Capture the cell that displays the provided text and extract its [X, Y] central coordinate. 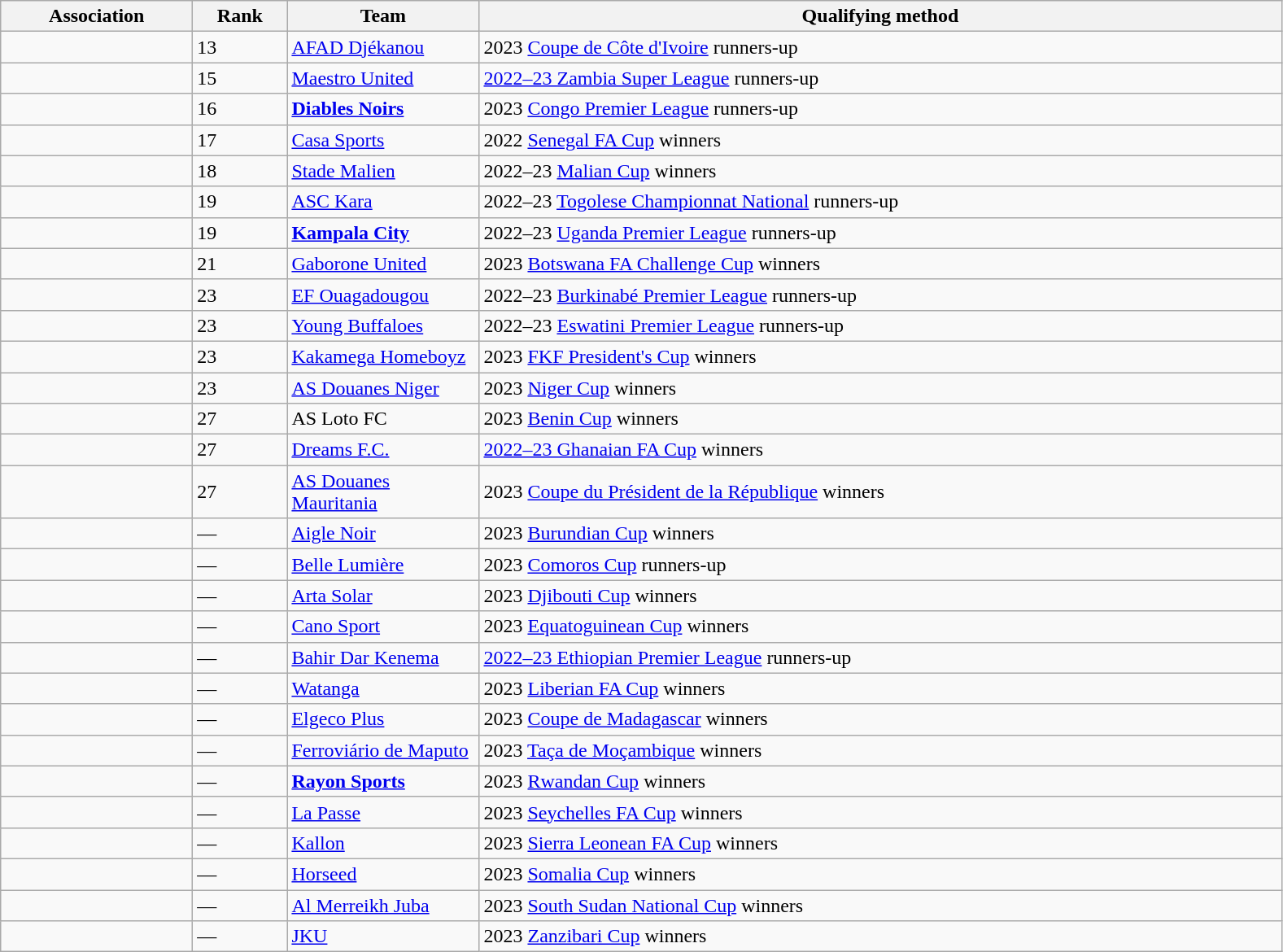
ASC Kara [383, 202]
AS Loto FC [383, 419]
2023 Somalia Cup winners [880, 874]
Bahir Dar Kenema [383, 657]
2023 Botswana FA Challenge Cup winners [880, 264]
2023 Burundian Cup winners [880, 534]
Kampala City [383, 233]
2022–23 Eswatini Premier League runners-up [880, 325]
Belle Lumière [383, 565]
Horseed [383, 874]
Al Merreikh Juba [383, 906]
La Passe [383, 812]
Watanga [383, 688]
Young Buffaloes [383, 325]
Team [383, 16]
Rayon Sports [383, 781]
Arta Solar [383, 596]
2023 Taça de Moçambique winners [880, 750]
2023 Equatoguinean Cup winners [880, 627]
2022–23 Ghanaian FA Cup winners [880, 450]
EF Ouagadougou [383, 295]
2023 Niger Cup winners [880, 388]
15 [240, 78]
21 [240, 264]
2023 Coupe du Président de la République winners [880, 491]
2023 Comoros Cup runners-up [880, 565]
Elgeco Plus [383, 719]
2023 Coupe de Côte d'Ivoire runners-up [880, 47]
Kallon [383, 843]
2023 Congo Premier League runners-up [880, 109]
2022–23 Togolese Championnat National runners-up [880, 202]
2022–23 Uganda Premier League runners-up [880, 233]
AFAD Djékanou [383, 47]
2022–23 Zambia Super League runners-up [880, 78]
JKU [383, 937]
Aigle Noir [383, 534]
16 [240, 109]
2022–23 Burkinabé Premier League runners-up [880, 295]
Association [97, 16]
Maestro United [383, 78]
Casa Sports [383, 140]
Cano Sport [383, 627]
Qualifying method [880, 16]
2023 Djibouti Cup winners [880, 596]
2022–23 Malian Cup winners [880, 171]
17 [240, 140]
2023 Coupe de Madagascar winners [880, 719]
2023 Zanzibari Cup winners [880, 937]
2023 FKF President's Cup winners [880, 356]
Stade Malien [383, 171]
AS Douanes Mauritania [383, 491]
2023 Liberian FA Cup winners [880, 688]
Ferroviário de Maputo [383, 750]
Dreams F.C. [383, 450]
2023 South Sudan National Cup winners [880, 906]
2022 Senegal FA Cup winners [880, 140]
Rank [240, 16]
2023 Benin Cup winners [880, 419]
13 [240, 47]
Gaborone United [383, 264]
Diables Noirs [383, 109]
2022–23 Ethiopian Premier League runners-up [880, 657]
2023 Rwandan Cup winners [880, 781]
Kakamega Homeboyz [383, 356]
2023 Sierra Leonean FA Cup winners [880, 843]
2023 Seychelles FA Cup winners [880, 812]
18 [240, 171]
AS Douanes Niger [383, 388]
